Pinpoint the cell where the given text exists, returning its (x, y) midpoint coordinate. 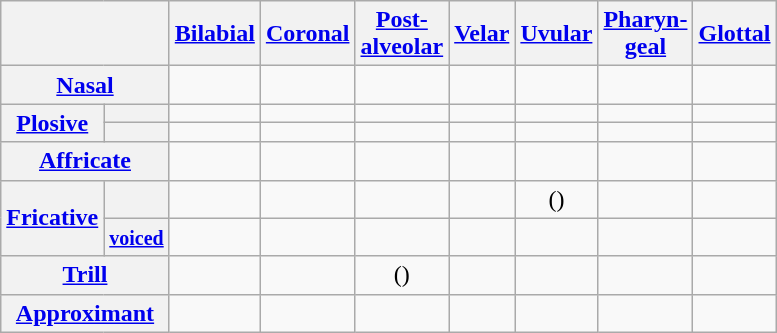
voiced (136, 237)
Nasal (85, 85)
Velar (482, 34)
Affricate (85, 161)
Plosive (52, 123)
Fricative (52, 218)
Uvular (556, 34)
Bilabial (214, 34)
Coronal (308, 34)
Trill (85, 275)
Approximant (85, 313)
Glottal (734, 34)
Pharyn-geal (646, 34)
Post-alveolar (402, 34)
